Return (X, Y) of the center of cell containing provided text 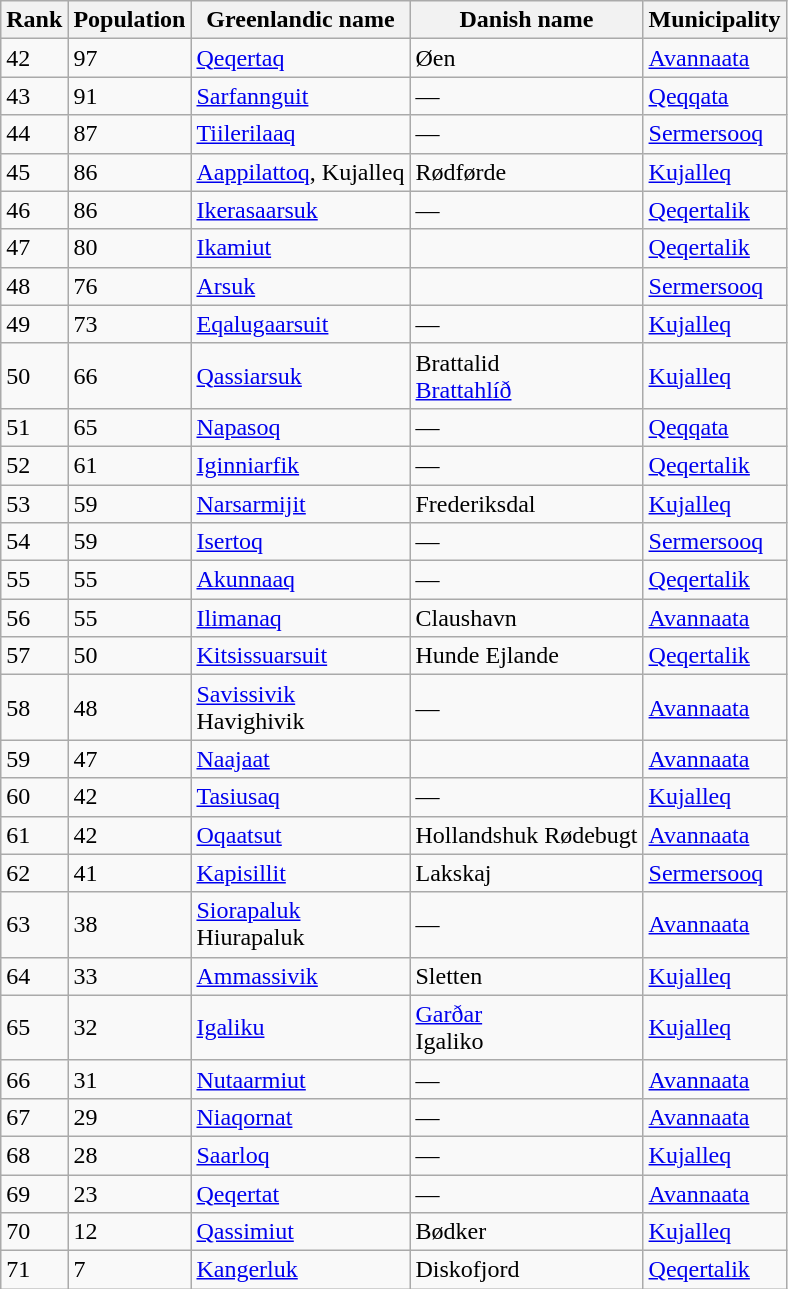
97 (130, 58)
70 (34, 1232)
Ammassivik (300, 976)
45 (34, 172)
Kitsissuarsuit (300, 656)
46 (34, 210)
80 (130, 248)
Bødker (526, 1232)
Rødførde (526, 172)
Population (130, 20)
71 (34, 1270)
87 (130, 134)
Qassiarsuk (300, 376)
33 (130, 976)
Niaqornat (300, 1117)
Diskofjord (526, 1270)
49 (34, 324)
Qeqertaq (300, 58)
Isertoq (300, 542)
Kapisillit (300, 873)
68 (34, 1155)
Narsarmijit (300, 503)
63 (34, 924)
Municipality (714, 20)
60 (34, 797)
57 (34, 656)
12 (130, 1232)
67 (34, 1117)
Claushavn (526, 618)
28 (130, 1155)
41 (130, 873)
Napasoq (300, 427)
Qeqertat (300, 1193)
Aappilattoq, Kujalleq (300, 172)
Lakskaj (526, 873)
Danish name (526, 20)
Kangerluk (300, 1270)
Naajaat (300, 759)
Hollandshuk Rødebugt (526, 835)
BrattalidBrattahlíð (526, 376)
Nutaarmiut (300, 1079)
Ikamiut (300, 248)
Saarloq (300, 1155)
91 (130, 96)
32 (130, 1028)
31 (130, 1079)
Akunnaaq (300, 580)
SiorapalukHiurapaluk (300, 924)
Iginniarfik (300, 465)
Ilimanaq (300, 618)
SavissivikHavighivik (300, 708)
Frederiksdal (526, 503)
58 (34, 708)
52 (34, 465)
Sletten (526, 976)
Tiilerilaaq (300, 134)
Hunde Ejlande (526, 656)
51 (34, 427)
23 (130, 1193)
76 (130, 286)
Qassimiut (300, 1232)
Eqalugaarsuit (300, 324)
54 (34, 542)
Sarfannguit (300, 96)
Oqaatsut (300, 835)
38 (130, 924)
Igaliku (300, 1028)
Øen (526, 58)
64 (34, 976)
62 (34, 873)
73 (130, 324)
GarðarIgaliko (526, 1028)
Arsuk (300, 286)
Greenlandic name (300, 20)
Ikerasaarsuk (300, 210)
Tasiusaq (300, 797)
44 (34, 134)
7 (130, 1270)
53 (34, 503)
43 (34, 96)
56 (34, 618)
Rank (34, 20)
69 (34, 1193)
29 (130, 1117)
